Determine the [X, Y] coordinate at the center of the cell enclosing the given text.  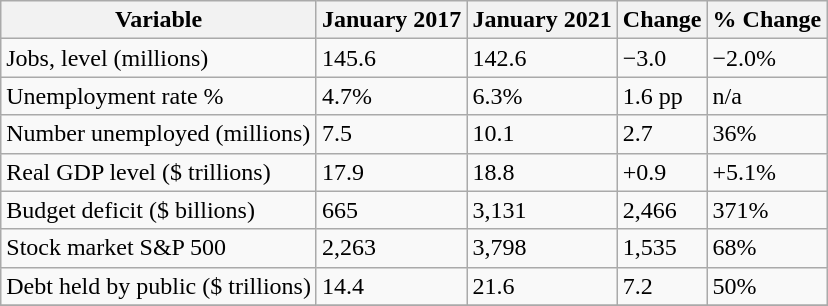
% Change [767, 20]
n/a [767, 96]
Unemployment rate % [159, 96]
50% [767, 286]
2,466 [662, 210]
Debt held by public ($ trillions) [159, 286]
Number unemployed (millions) [159, 134]
3,798 [542, 248]
18.8 [542, 172]
142.6 [542, 58]
145.6 [391, 58]
Change [662, 20]
7.5 [391, 134]
Variable [159, 20]
21.6 [542, 286]
−2.0% [767, 58]
17.9 [391, 172]
68% [767, 248]
Budget deficit ($ billions) [159, 210]
+0.9 [662, 172]
January 2021 [542, 20]
3,131 [542, 210]
+5.1% [767, 172]
January 2017 [391, 20]
7.2 [662, 286]
2,263 [391, 248]
14.4 [391, 286]
4.7% [391, 96]
10.1 [542, 134]
Stock market S&P 500 [159, 248]
1.6 pp [662, 96]
Real GDP level ($ trillions) [159, 172]
1,535 [662, 248]
6.3% [542, 96]
2.7 [662, 134]
Jobs, level (millions) [159, 58]
36% [767, 134]
−3.0 [662, 58]
371% [767, 210]
665 [391, 210]
